For the text-containing cell, return its midpoint in [X, Y] coordinate format. 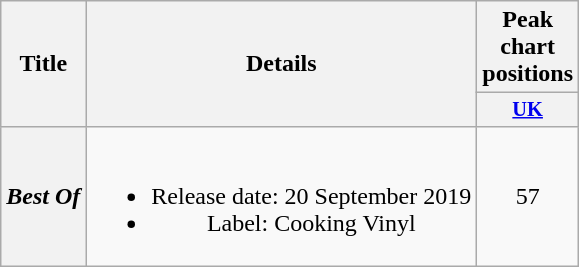
57 [528, 196]
Best Of [44, 196]
Details [282, 64]
UK [528, 110]
Peak chart positions [528, 47]
Release date: 20 September 2019Label: Cooking Vinyl [282, 196]
Title [44, 64]
